Return [x, y] of the center of cell containing provided text 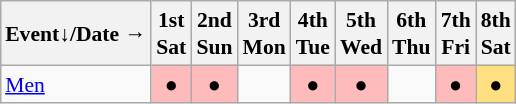
Men [76, 84]
8thSat [496, 33]
3rdMon [264, 33]
4thTue [313, 33]
5thWed [361, 33]
1stSat [171, 33]
6thThu [412, 33]
2ndSun [214, 33]
7thFri [456, 33]
Event↓/Date → [76, 33]
